Scan for the cell matching the given text and deliver its [x, y] coordinate at center. 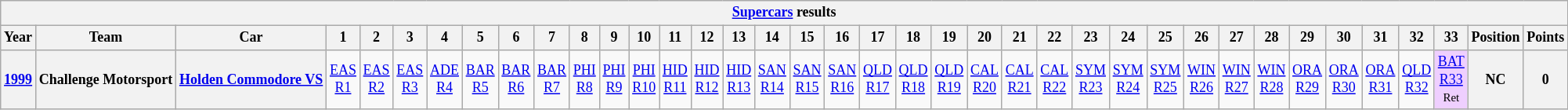
30 [1344, 38]
PHI R10 [644, 79]
Holden Commodore VS [251, 79]
Supercars results [785, 13]
31 [1380, 38]
HID R13 [739, 79]
14 [772, 38]
Challenge Motorsport [105, 79]
24 [1128, 38]
4 [445, 38]
ADE R4 [445, 79]
18 [913, 38]
9 [614, 38]
PHI R8 [584, 79]
WIN R28 [1272, 79]
WIN R26 [1201, 79]
27 [1236, 38]
HID R12 [706, 79]
20 [985, 38]
ORA R31 [1380, 79]
7 [552, 38]
22 [1054, 38]
Points [1546, 38]
CAL R22 [1054, 79]
2 [376, 38]
Team [105, 38]
CAL R21 [1020, 79]
Year [19, 38]
BAR R6 [516, 79]
SYM R23 [1091, 79]
CAL R20 [985, 79]
BAR R7 [552, 79]
SAN R16 [843, 79]
BAR R5 [480, 79]
ORA R30 [1344, 79]
16 [843, 38]
0 [1546, 79]
8 [584, 38]
3 [410, 38]
25 [1165, 38]
ORA R29 [1308, 79]
QLD R19 [949, 79]
SAN R14 [772, 79]
33 [1451, 38]
QLD R32 [1417, 79]
15 [807, 38]
HID R11 [675, 79]
26 [1201, 38]
17 [878, 38]
6 [516, 38]
EAS R2 [376, 79]
SAN R15 [807, 79]
NC [1496, 79]
28 [1272, 38]
QLD R18 [913, 79]
PHI R9 [614, 79]
QLD R17 [878, 79]
13 [739, 38]
10 [644, 38]
EAS R3 [410, 79]
21 [1020, 38]
1 [343, 38]
BAT R33Ret [1451, 79]
29 [1308, 38]
11 [675, 38]
WIN R27 [1236, 79]
SYM R25 [1165, 79]
23 [1091, 38]
Car [251, 38]
EAS R1 [343, 79]
5 [480, 38]
SYM R24 [1128, 79]
Position [1496, 38]
19 [949, 38]
32 [1417, 38]
12 [706, 38]
1999 [19, 79]
